Search for the cell housing the specified text and yield its [x, y] center coordinate. 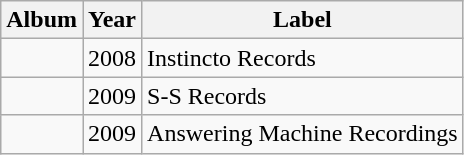
Year [112, 20]
Answering Machine Recordings [303, 134]
Label [303, 20]
Album [42, 20]
S-S Records [303, 96]
2008 [112, 58]
Instincto Records [303, 58]
